Return [X, Y] of the center of cell containing provided text 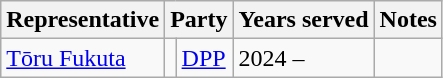
2024 – [304, 58]
DPP [204, 58]
Party [199, 20]
Representative [83, 20]
Years served [304, 20]
Notes [408, 20]
Tōru Fukuta [83, 58]
